Scan for the cell matching the given text and deliver its (X, Y) coordinate at center. 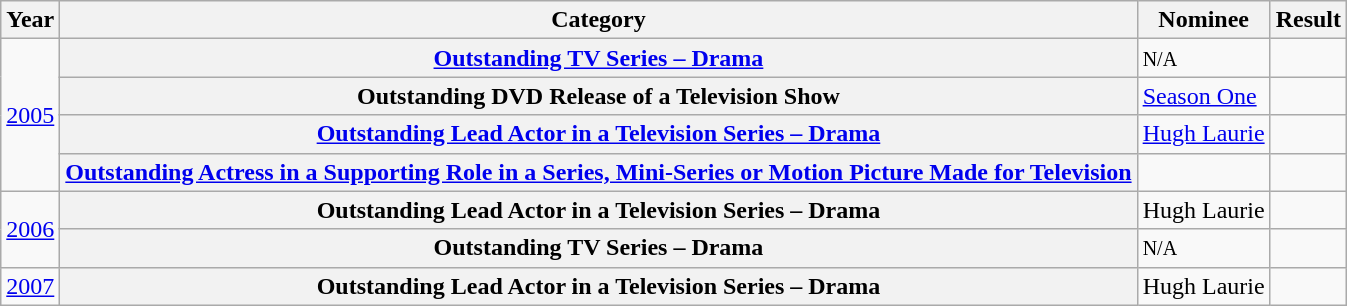
Outstanding Actress in a Supporting Role in a Series, Mini-Series or Motion Picture Made for Television (598, 172)
2005 (30, 115)
Outstanding DVD Release of a Television Show (598, 96)
Season One (1204, 96)
2007 (30, 286)
Result (1308, 20)
2006 (30, 229)
Year (30, 20)
Category (598, 20)
Nominee (1204, 20)
